Pinpoint the cell where the given text exists, returning its (x, y) midpoint coordinate. 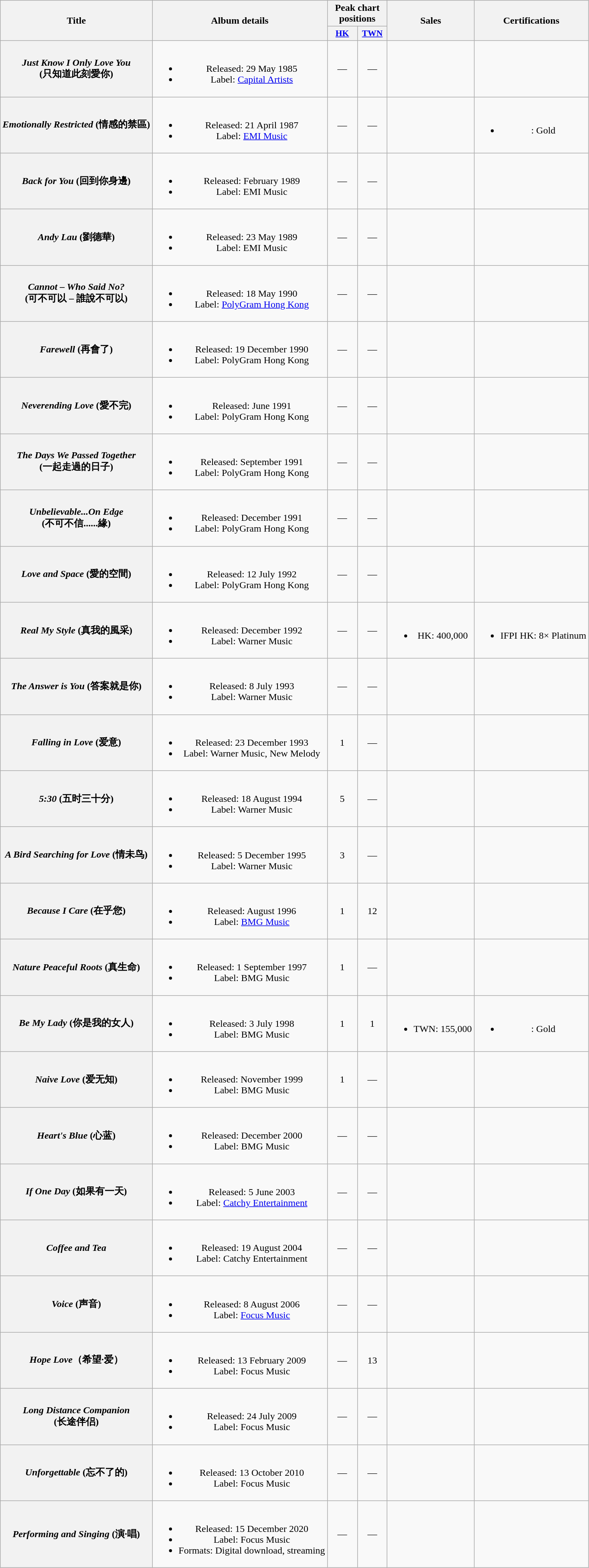
Released: 8 August 2006Label: Focus Music (240, 1304)
Released: 24 July 2009Label: Focus Music (240, 1416)
Released: 13 February 2009Label: Focus Music (240, 1360)
Released: 3 July 1998Label: BMG Music (240, 1023)
Released: 5 December 1995Label: Warner Music (240, 855)
Andy Lau (劉德華) (76, 237)
12 (372, 911)
Released: 23 December 1993Label: Warner Music, New Melody (240, 743)
Long Distance Companion(长途伴侣) (76, 1416)
TWN (372, 34)
Sales (431, 21)
Released: 5 June 2003Label: Catchy Entertainment (240, 1192)
Album details (240, 21)
5 (342, 799)
Nature Peaceful Roots (真生命) (76, 967)
Released: November 1999Label: BMG Music (240, 1080)
Falling in Love (爱意) (76, 743)
Heart's Blue (心蓝) (76, 1136)
Be My Lady (你是我的女人) (76, 1023)
A Bird Searching for Love (情未鸟) (76, 855)
TWN: 155,000 (431, 1023)
Released: 19 August 2004Label: Catchy Entertainment (240, 1248)
Cannot – Who Said No?(可不可以 – 誰說不可以) (76, 293)
Released: 12 July 1992Label: PolyGram Hong Kong (240, 574)
Released: 15 December 2020Label: Focus MusicFormats: Digital download, streaming (240, 1534)
HK: 400,000 (431, 630)
Released: 8 July 1993Label: Warner Music (240, 686)
Naive Love (爱无知) (76, 1080)
Neverending Love (愛不完) (76, 406)
Released: 13 October 2010Label: Focus Music (240, 1473)
Released: 21 April 1987Label: EMI Music (240, 125)
5:30 (五时三十分) (76, 799)
Released: December 2000Label: BMG Music (240, 1136)
Released: 29 May 1985Label: Capital Artists (240, 69)
Hope Love（希望·爱） (76, 1360)
If One Day (如果有一天) (76, 1192)
Love and Space (愛的空間) (76, 574)
Voice (声音) (76, 1304)
Farewell (再會了) (76, 350)
Coffee and Tea (76, 1248)
Real My Style (真我的風采) (76, 630)
The Days We Passed Together(一起走過的日子) (76, 462)
Performing and Singing (演·唱) (76, 1534)
Released: 18 May 1990Label: PolyGram Hong Kong (240, 293)
Certifications (531, 21)
Unbelievable...On Edge(不可不信......緣) (76, 518)
IFPI HK: 8× Platinum (531, 630)
Title (76, 21)
Back for You (回到你身邊) (76, 181)
HK (342, 34)
Released: September 1991Label: PolyGram Hong Kong (240, 462)
Emotionally Restricted (情感的禁區) (76, 125)
Released: 19 December 1990Label: PolyGram Hong Kong (240, 350)
Because I Care (在乎您) (76, 911)
3 (342, 855)
Released: February 1989Label: EMI Music (240, 181)
Released: June 1991Label: PolyGram Hong Kong (240, 406)
Released: December 1991Label: PolyGram Hong Kong (240, 518)
Peak chart positions (357, 14)
Released: August 1996Label: BMG Music (240, 911)
Released: 1 September 1997Label: BMG Music (240, 967)
Unforgettable (忘不了的) (76, 1473)
13 (372, 1360)
Released: December 1992Label: Warner Music (240, 630)
Just Know I Only Love You(只知道此刻愛你) (76, 69)
The Answer is You (答案就是你) (76, 686)
Released: 18 August 1994Label: Warner Music (240, 799)
Released: 23 May 1989Label: EMI Music (240, 237)
